Pinpoint the cell where the given text exists, returning its (x, y) midpoint coordinate. 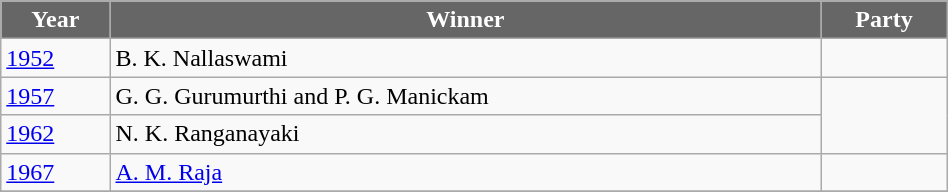
1957 (56, 96)
A. M. Raja (466, 172)
N. K. Ranganayaki (466, 134)
1962 (56, 134)
B. K. Nallaswami (466, 58)
G. G. Gurumurthi and P. G. Manickam (466, 96)
Year (56, 20)
1952 (56, 58)
1967 (56, 172)
Party (884, 20)
Winner (466, 20)
